Provide the [X, Y] coordinate of the cell's center where the given text is located.  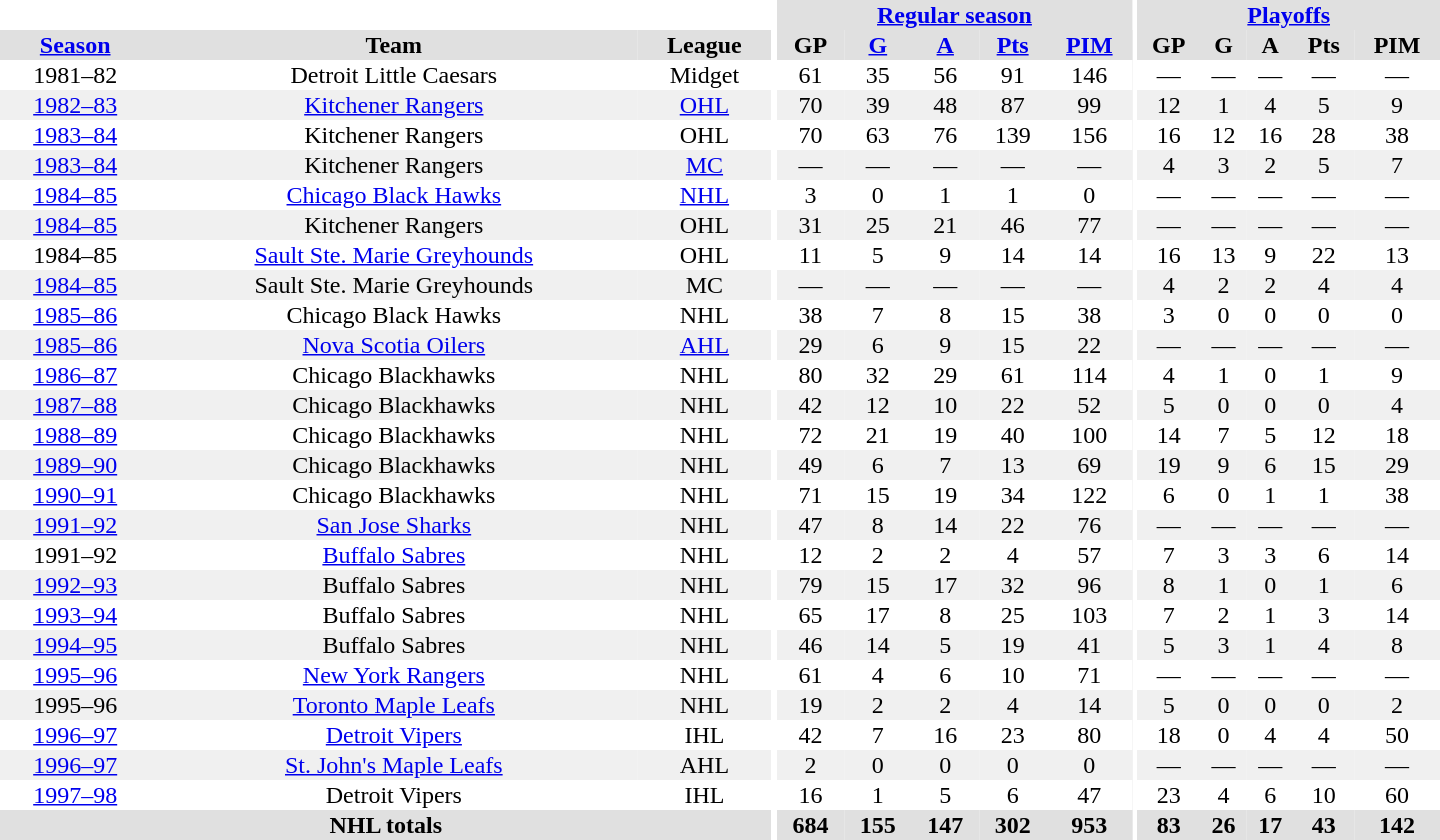
65 [810, 615]
1987–88 [75, 405]
72 [810, 435]
56 [946, 75]
26 [1224, 825]
60 [1397, 795]
50 [1397, 735]
1993–94 [75, 615]
St. John's Maple Leafs [394, 765]
1982–83 [75, 105]
San Jose Sharks [394, 525]
11 [810, 255]
77 [1089, 225]
NHL totals [386, 825]
684 [810, 825]
103 [1089, 615]
1986–87 [75, 375]
1994–95 [75, 645]
40 [1012, 435]
48 [946, 105]
New York Rangers [394, 675]
302 [1012, 825]
100 [1089, 435]
142 [1397, 825]
155 [878, 825]
35 [878, 75]
96 [1089, 585]
57 [1089, 555]
28 [1323, 135]
49 [810, 465]
69 [1089, 465]
Playoffs [1288, 15]
Midget [704, 75]
Nova Scotia Oilers [394, 345]
79 [810, 585]
1988–89 [75, 435]
Season [75, 45]
147 [946, 825]
1990–91 [75, 495]
114 [1089, 375]
41 [1089, 645]
83 [1168, 825]
34 [1012, 495]
43 [1323, 825]
League [704, 45]
39 [878, 105]
139 [1012, 135]
953 [1089, 825]
Detroit Little Caesars [394, 75]
146 [1089, 75]
1989–90 [75, 465]
87 [1012, 105]
99 [1089, 105]
Regular season [954, 15]
Toronto Maple Leafs [394, 705]
156 [1089, 135]
91 [1012, 75]
1981–82 [75, 75]
1992–93 [75, 585]
63 [878, 135]
122 [1089, 495]
Team [394, 45]
52 [1089, 405]
1997–98 [75, 795]
31 [810, 225]
